For the text-containing cell, return its midpoint in (x, y) coordinate format. 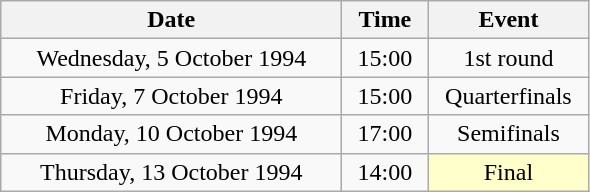
Friday, 7 October 1994 (172, 96)
14:00 (385, 172)
Time (385, 20)
Thursday, 13 October 1994 (172, 172)
1st round (508, 58)
Event (508, 20)
Date (172, 20)
Wednesday, 5 October 1994 (172, 58)
Quarterfinals (508, 96)
Final (508, 172)
Monday, 10 October 1994 (172, 134)
Semifinals (508, 134)
17:00 (385, 134)
